Determine the [x, y] coordinate at the center of the cell enclosing the given text.  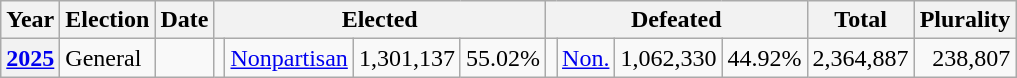
Non. [586, 58]
2025 [30, 58]
Defeated [676, 20]
Election [108, 20]
1,062,330 [668, 58]
238,807 [965, 58]
1,301,137 [406, 58]
General [108, 58]
Nonpartisan [289, 58]
Date [184, 20]
Elected [380, 20]
Plurality [965, 20]
44.92% [764, 58]
55.02% [502, 58]
Total [860, 20]
Year [30, 20]
2,364,887 [860, 58]
